Find where the given text appears and provide that cell's center as (x, y) coordinate. 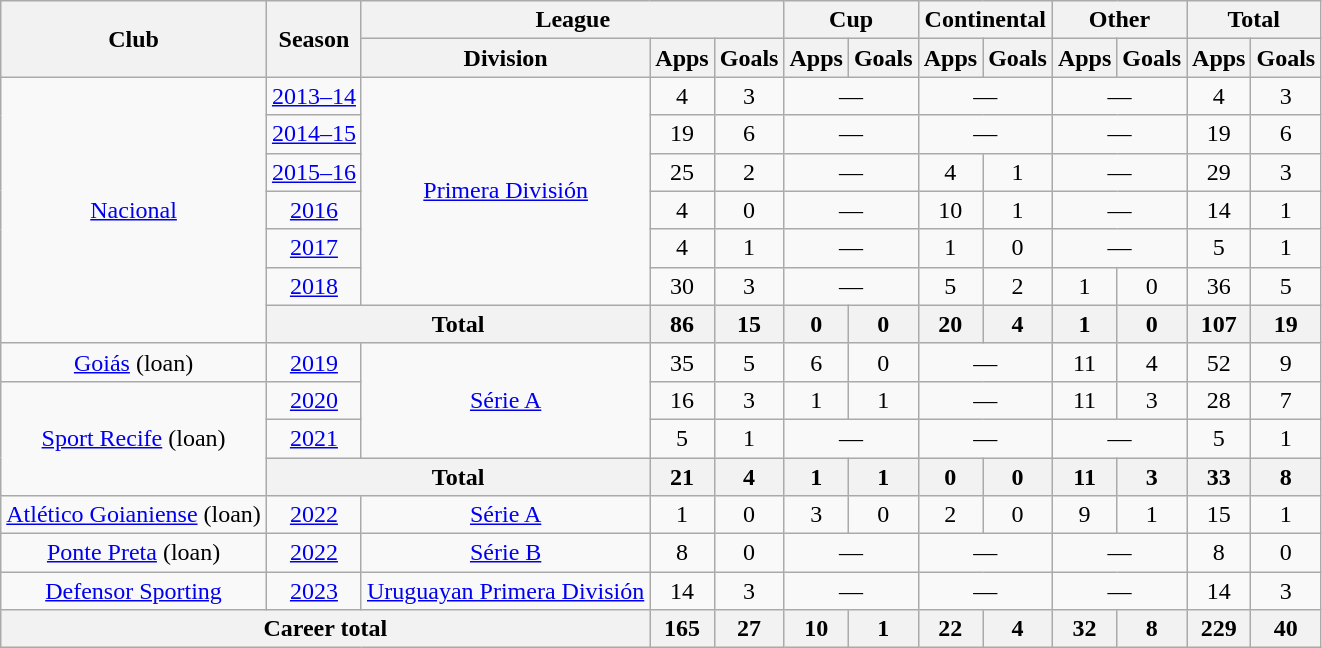
33 (1219, 477)
League (572, 20)
2020 (314, 400)
Other (1119, 20)
52 (1219, 362)
107 (1219, 324)
Série B (505, 553)
Season (314, 39)
2021 (314, 438)
35 (682, 362)
2015–16 (314, 172)
Sport Recife (loan) (134, 438)
Club (134, 39)
Atlético Goianiense (loan) (134, 515)
229 (1219, 629)
Cup (851, 20)
Goiás (loan) (134, 362)
32 (1084, 629)
165 (682, 629)
25 (682, 172)
28 (1219, 400)
Continental (985, 20)
Uruguayan Primera División (505, 591)
Career total (326, 629)
2018 (314, 286)
20 (950, 324)
Primera División (505, 191)
Division (505, 58)
2016 (314, 210)
40 (1286, 629)
21 (682, 477)
30 (682, 286)
2019 (314, 362)
22 (950, 629)
29 (1219, 172)
36 (1219, 286)
Ponte Preta (loan) (134, 553)
2013–14 (314, 96)
2014–15 (314, 134)
Nacional (134, 210)
27 (749, 629)
16 (682, 400)
2023 (314, 591)
86 (682, 324)
2017 (314, 248)
Defensor Sporting (134, 591)
7 (1286, 400)
